Pinpoint the cell where the given text exists, returning its [x, y] midpoint coordinate. 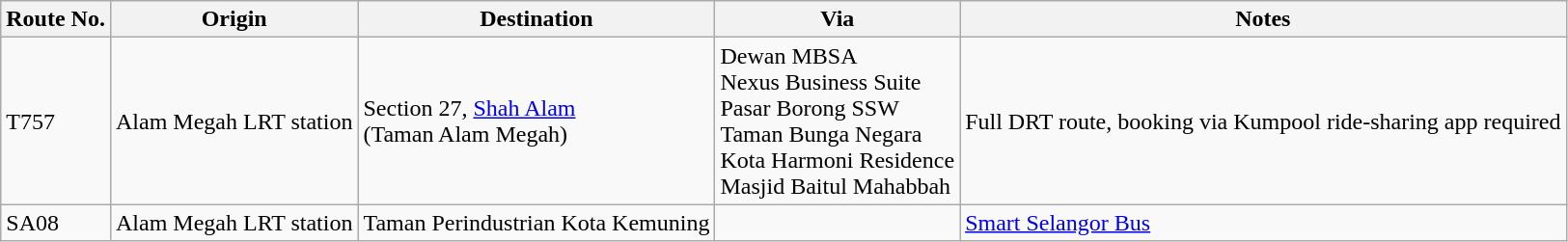
Dewan MBSA Nexus Business Suite Pasar Borong SSW Taman Bunga Negara Kota Harmoni Residence Masjid Baitul Mahabbah [838, 121]
Full DRT route, booking via Kumpool ride-sharing app required [1263, 121]
Destination [536, 19]
Smart Selangor Bus [1263, 223]
Via [838, 19]
SA08 [56, 223]
T757 [56, 121]
Origin [234, 19]
Section 27, Shah Alam (Taman Alam Megah) [536, 121]
Notes [1263, 19]
Taman Perindustrian Kota Kemuning [536, 223]
Route No. [56, 19]
